Determine the [x, y] coordinate at the center of the cell enclosing the given text.  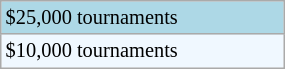
$10,000 tournaments [142, 51]
$25,000 tournaments [142, 17]
